Locate the cell with the specified text and output its (x, y) center coordinate. 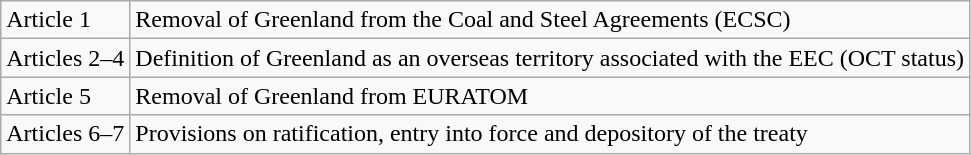
Provisions on ratification, entry into force and depository of the treaty (550, 134)
Articles 2–4 (66, 58)
Articles 6–7 (66, 134)
Removal of Greenland from EURATOM (550, 96)
Article 5 (66, 96)
Article 1 (66, 20)
Definition of Greenland as an overseas territory associated with the EEC (OCT status) (550, 58)
Removal of Greenland from the Coal and Steel Agreements (ECSC) (550, 20)
